From the cell containing the given text, extract its center point as [x, y] coordinate. 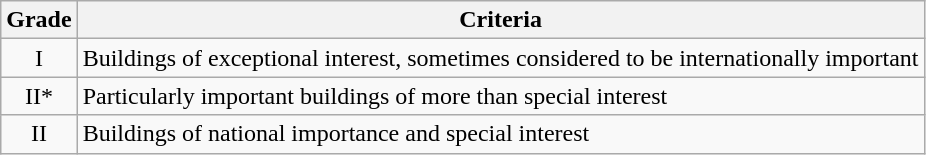
Criteria [500, 20]
II [39, 134]
I [39, 58]
Grade [39, 20]
Buildings of exceptional interest, sometimes considered to be internationally important [500, 58]
II* [39, 96]
Buildings of national importance and special interest [500, 134]
Particularly important buildings of more than special interest [500, 96]
